Locate the cell with the specified text and output its [X, Y] center coordinate. 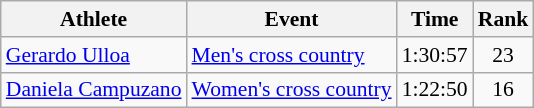
Time [435, 19]
Athlete [94, 19]
23 [504, 55]
1:22:50 [435, 90]
Rank [504, 19]
1:30:57 [435, 55]
Men's cross country [292, 55]
Daniela Campuzano [94, 90]
Event [292, 19]
Gerardo Ulloa [94, 55]
Women's cross country [292, 90]
16 [504, 90]
